Determine the (X, Y) coordinate at the center of the cell enclosing the given text.  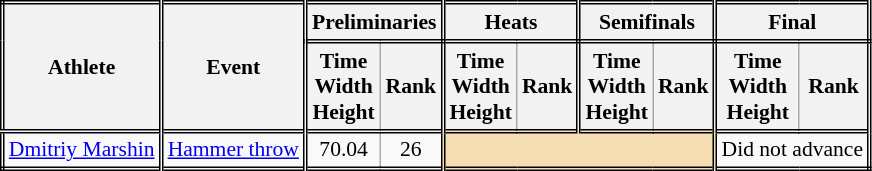
Heats (511, 22)
Hammer throw (233, 150)
Dmitriy Marshin (82, 150)
26 (412, 150)
Semifinals (647, 22)
Athlete (82, 67)
70.04 (344, 150)
Preliminaries (374, 22)
Event (233, 67)
Did not advance (792, 150)
Final (792, 22)
